Return (x, y) of the center of cell containing provided text 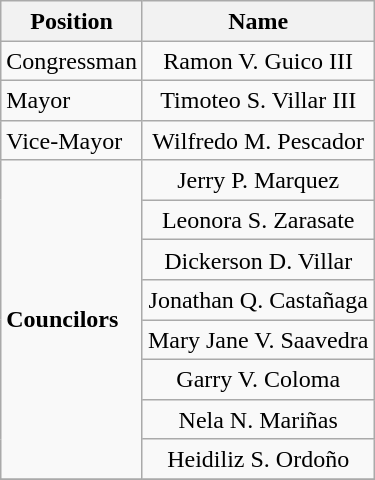
Position (72, 21)
Jonathan Q. Castañaga (258, 300)
Wilfredo M. Pescador (258, 140)
Ramon V. Guico III (258, 61)
Congressman (72, 61)
Mayor (72, 100)
Timoteo S. Villar III (258, 100)
Mary Jane V. Saavedra (258, 340)
Nela N. Mariñas (258, 419)
Garry V. Coloma (258, 379)
Vice-Mayor (72, 140)
Jerry P. Marquez (258, 180)
Leonora S. Zarasate (258, 220)
Name (258, 21)
Councilors (72, 320)
Heidiliz S. Ordoño (258, 459)
Dickerson D. Villar (258, 260)
